Return the (X, Y) coordinate for the center point of the cell that contains the specified text.  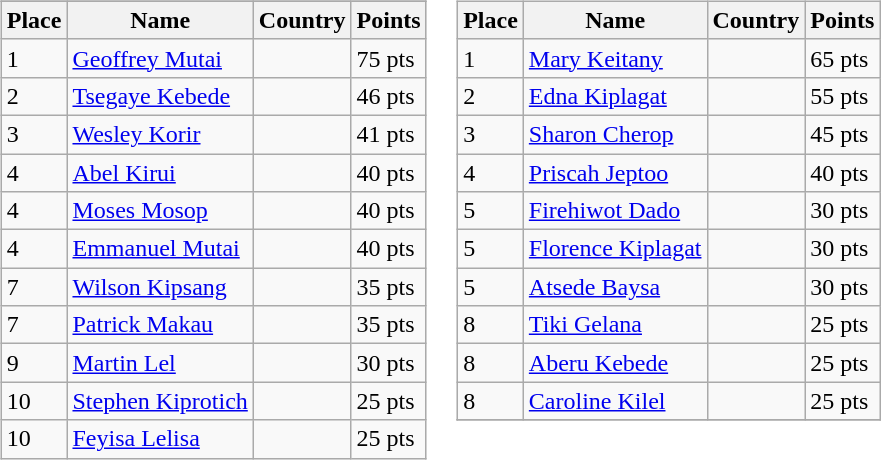
41 pts (388, 134)
Caroline Kilel (615, 401)
Priscah Jeptoo (615, 173)
Stephen Kiprotich (160, 401)
Firehiwot Dado (615, 211)
Tsegaye Kebede (160, 96)
Martin Lel (160, 363)
75 pts (388, 58)
Patrick Makau (160, 325)
Sharon Cherop (615, 134)
Florence Kiplagat (615, 249)
Tiki Gelana (615, 325)
Atsede Baysa (615, 287)
65 pts (842, 58)
Abel Kirui (160, 173)
9 (34, 363)
Wilson Kipsang (160, 287)
Wesley Korir (160, 134)
Mary Keitany (615, 58)
Edna Kiplagat (615, 96)
Moses Mosop (160, 211)
55 pts (842, 96)
Aberu Kebede (615, 363)
Emmanuel Mutai (160, 249)
45 pts (842, 134)
Feyisa Lelisa (160, 439)
Geoffrey Mutai (160, 58)
46 pts (388, 96)
